Find where the given text appears and provide that cell's center as [X, Y] coordinate. 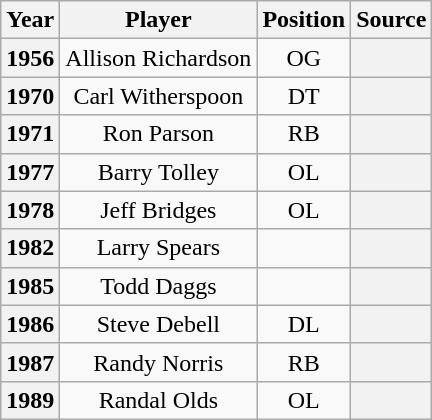
Barry Tolley [158, 172]
1978 [30, 210]
1970 [30, 96]
Todd Daggs [158, 286]
Ron Parson [158, 134]
Jeff Bridges [158, 210]
Randy Norris [158, 362]
1956 [30, 58]
DT [304, 96]
Carl Witherspoon [158, 96]
1982 [30, 248]
1989 [30, 400]
Larry Spears [158, 248]
1971 [30, 134]
Source [392, 20]
Allison Richardson [158, 58]
DL [304, 324]
Steve Debell [158, 324]
1987 [30, 362]
Randal Olds [158, 400]
1977 [30, 172]
1985 [30, 286]
Year [30, 20]
Player [158, 20]
1986 [30, 324]
OG [304, 58]
Position [304, 20]
